For the text-containing cell, return its midpoint in [x, y] coordinate format. 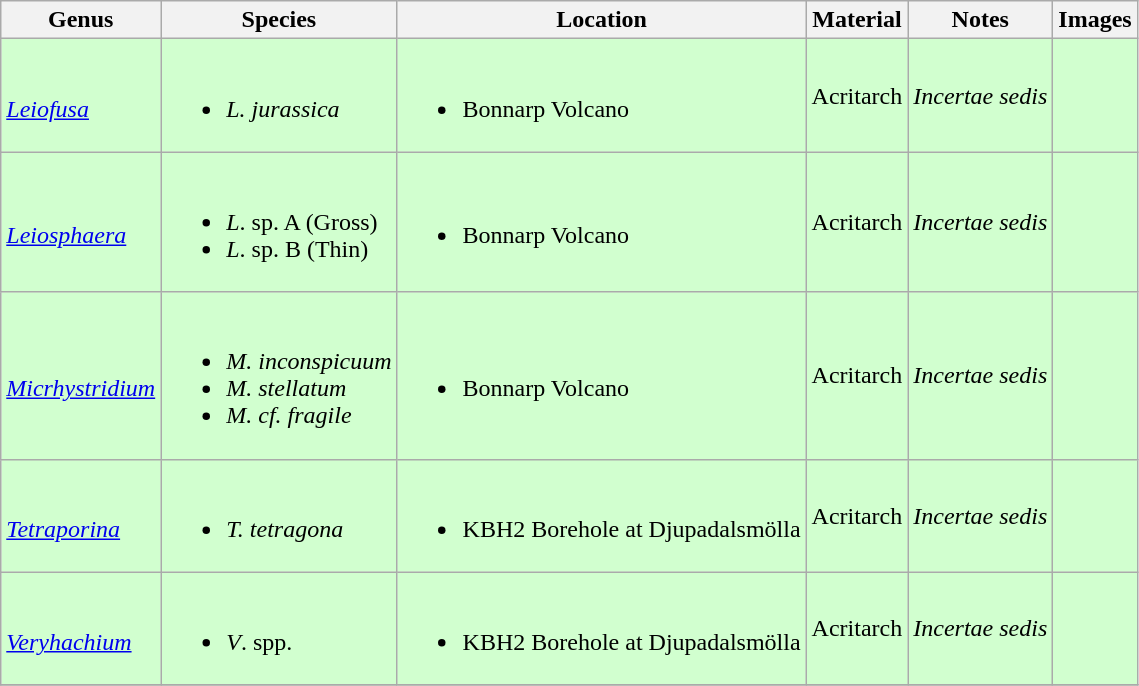
Material [857, 20]
Location [602, 20]
T. tetragona [279, 516]
V. spp. [279, 628]
L. jurassica [279, 96]
L. sp. A (Gross)L. sp. B (Thin) [279, 222]
Genus [81, 20]
Leiofusa [81, 96]
Veryhachium [81, 628]
M. inconspicuumM. stellatumM. cf. fragile [279, 376]
Micrhystridium [81, 376]
Leiosphaera [81, 222]
Tetraporina [81, 516]
Notes [980, 20]
Images [1095, 20]
Species [279, 20]
